From the cell containing the given text, extract its center point as (X, Y) coordinate. 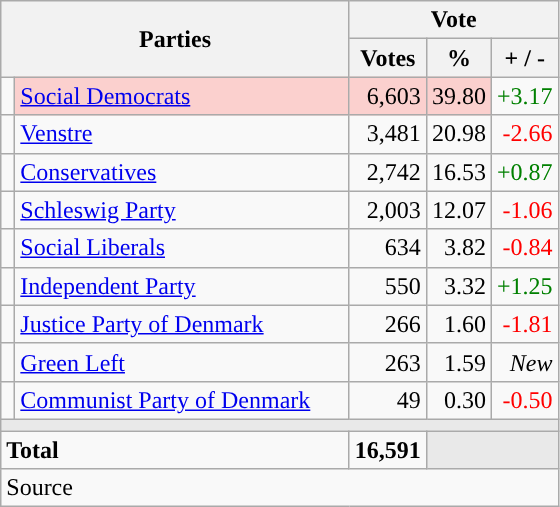
263 (388, 362)
+3.17 (524, 96)
+0.87 (524, 172)
Conservatives (182, 172)
3.82 (458, 248)
Schleswig Party (182, 210)
+ / - (524, 58)
550 (388, 286)
% (458, 58)
3,481 (388, 134)
16.53 (458, 172)
2,742 (388, 172)
Justice Party of Denmark (182, 324)
Social Liberals (182, 248)
New (524, 362)
634 (388, 248)
16,591 (388, 449)
0.30 (458, 400)
Total (176, 449)
Communist Party of Denmark (182, 400)
266 (388, 324)
Votes (388, 58)
+1.25 (524, 286)
Parties (176, 39)
3.32 (458, 286)
-1.06 (524, 210)
Source (280, 488)
39.80 (458, 96)
Venstre (182, 134)
Independent Party (182, 286)
1.60 (458, 324)
Vote (454, 20)
12.07 (458, 210)
2,003 (388, 210)
49 (388, 400)
-0.84 (524, 248)
6,603 (388, 96)
20.98 (458, 134)
Social Democrats (182, 96)
1.59 (458, 362)
-1.81 (524, 324)
Green Left (182, 362)
-2.66 (524, 134)
-0.50 (524, 400)
